Find where the given text appears and provide that cell's center as (X, Y) coordinate. 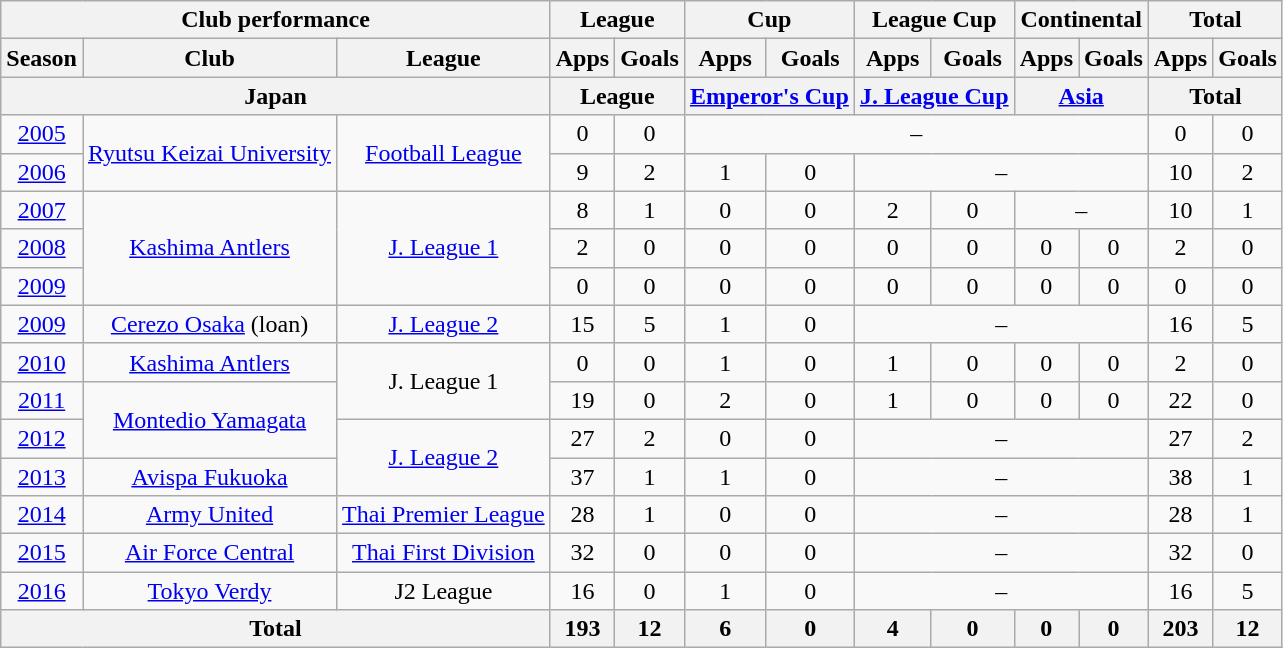
2014 (42, 515)
37 (582, 477)
15 (582, 324)
9 (582, 172)
2005 (42, 134)
2015 (42, 553)
2016 (42, 591)
2008 (42, 248)
2006 (42, 172)
Cerezo Osaka (loan) (209, 324)
Army United (209, 515)
Montedio Yamagata (209, 419)
8 (582, 210)
League Cup (934, 20)
J. League Cup (934, 96)
193 (582, 629)
2013 (42, 477)
203 (1180, 629)
Continental (1081, 20)
2007 (42, 210)
Thai Premier League (444, 515)
22 (1180, 400)
2011 (42, 400)
Asia (1081, 96)
2010 (42, 362)
Season (42, 58)
Tokyo Verdy (209, 591)
Japan (276, 96)
Ryutsu Keizai University (209, 153)
4 (892, 629)
6 (725, 629)
Club (209, 58)
2012 (42, 438)
Thai First Division (444, 553)
Cup (769, 20)
Football League (444, 153)
Club performance (276, 20)
38 (1180, 477)
Emperor's Cup (769, 96)
Avispa Fukuoka (209, 477)
19 (582, 400)
J2 League (444, 591)
Air Force Central (209, 553)
